For the text-containing cell, return its midpoint in [X, Y] coordinate format. 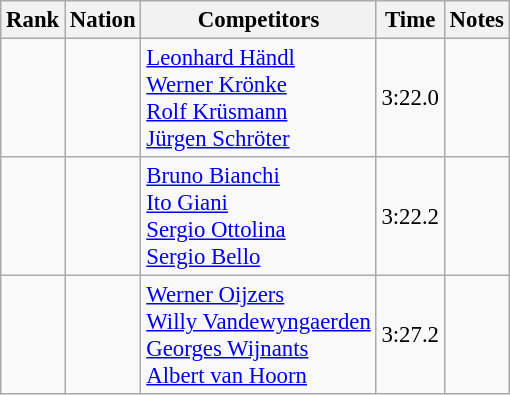
Rank [33, 20]
Nation [103, 20]
Notes [476, 20]
3:22.2 [410, 216]
Leonhard HändlWerner KrönkeRolf KrüsmannJürgen Schröter [258, 98]
3:27.2 [410, 336]
Time [410, 20]
Werner OijzersWilly VandewyngaerdenGeorges WijnantsAlbert van Hoorn [258, 336]
Competitors [258, 20]
Bruno BianchiIto GianiSergio OttolinaSergio Bello [258, 216]
3:22.0 [410, 98]
